Return the (x, y) coordinate for the center point of the cell that contains the specified text.  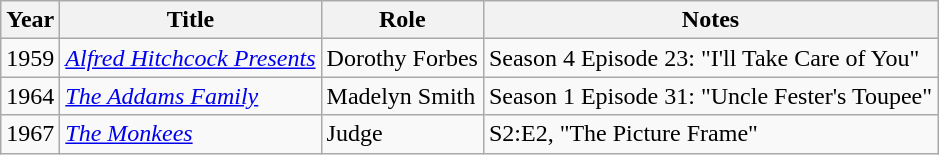
Alfred Hitchcock Presents (190, 58)
Title (190, 20)
The Monkees (190, 134)
Madelyn Smith (402, 96)
1959 (30, 58)
Notes (710, 20)
Season 4 Episode 23: "I'll Take Care of You" (710, 58)
S2:E2, "The Picture Frame" (710, 134)
1964 (30, 96)
Dorothy Forbes (402, 58)
Season 1 Episode 31: "Uncle Fester's Toupee" (710, 96)
The Addams Family (190, 96)
1967 (30, 134)
Role (402, 20)
Judge (402, 134)
Year (30, 20)
